Capture the cell that displays the provided text and extract its (X, Y) central coordinate. 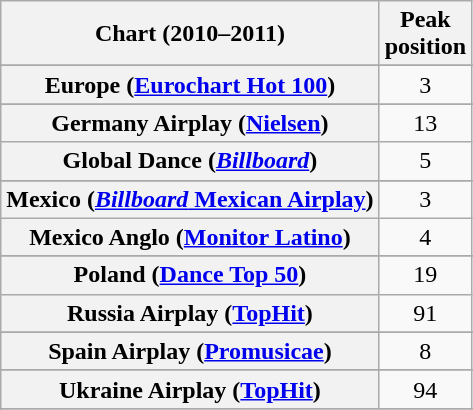
91 (425, 313)
Global Dance (Billboard) (190, 161)
Poland (Dance Top 50) (190, 275)
19 (425, 275)
Mexico Anglo (Monitor Latino) (190, 237)
Russia Airplay (TopHit) (190, 313)
8 (425, 351)
Peakposition (425, 34)
Europe (Eurochart Hot 100) (190, 85)
5 (425, 161)
94 (425, 389)
13 (425, 123)
Spain Airplay (Promusicae) (190, 351)
Ukraine Airplay (TopHit) (190, 389)
Germany Airplay (Nielsen) (190, 123)
Mexico (Billboard Mexican Airplay) (190, 199)
4 (425, 237)
Chart (2010–2011) (190, 34)
